From the cell containing the given text, extract its center point as (x, y) coordinate. 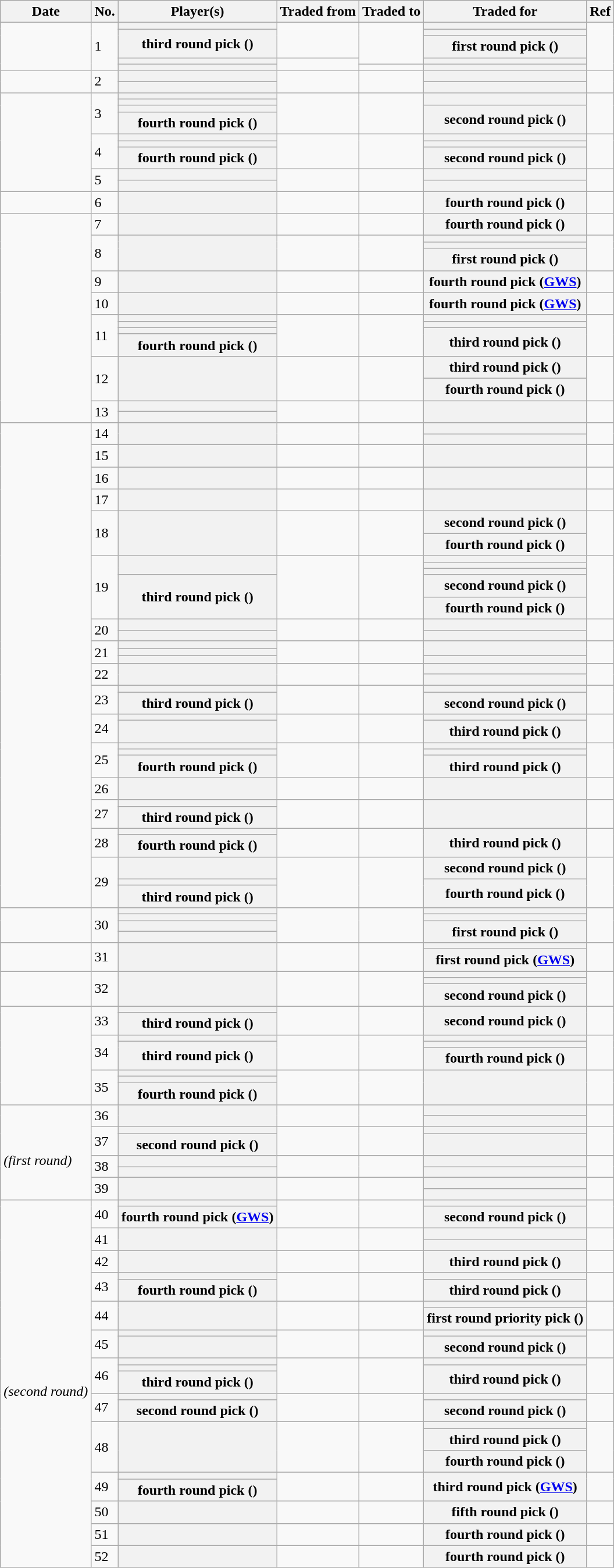
49 (105, 1487)
third round pick (GWS) (505, 1487)
31 (105, 957)
14 (105, 434)
22 (105, 674)
50 (105, 1512)
41 (105, 1239)
No. (105, 12)
2 (105, 81)
Ref (600, 12)
25 (105, 760)
(first round) (46, 1152)
39 (105, 1189)
35 (105, 1087)
15 (105, 456)
23 (105, 699)
29 (105, 882)
9 (105, 281)
24 (105, 728)
52 (105, 1556)
47 (105, 1407)
11 (105, 335)
36 (105, 1116)
6 (105, 202)
3 (105, 113)
Traded for (505, 12)
32 (105, 989)
38 (105, 1167)
4 (105, 151)
first round priority pick () (505, 1318)
42 (105, 1261)
17 (105, 500)
48 (105, 1447)
5 (105, 180)
12 (105, 378)
46 (105, 1375)
first round pick (GWS) (505, 960)
44 (105, 1316)
30 (105, 925)
40 (105, 1214)
45 (105, 1344)
fifth round pick () (505, 1512)
8 (105, 253)
Player(s) (198, 12)
20 (105, 630)
Traded from (317, 12)
19 (105, 587)
Date (46, 12)
34 (105, 1052)
10 (105, 304)
51 (105, 1534)
Traded to (391, 12)
18 (105, 533)
33 (105, 1020)
28 (105, 842)
16 (105, 478)
13 (105, 411)
1 (105, 47)
43 (105, 1287)
26 (105, 789)
37 (105, 1141)
7 (105, 224)
(second round) (46, 1384)
27 (105, 814)
21 (105, 652)
